Detect which cell encompasses the target text, then output its [X, Y] center coordinate. 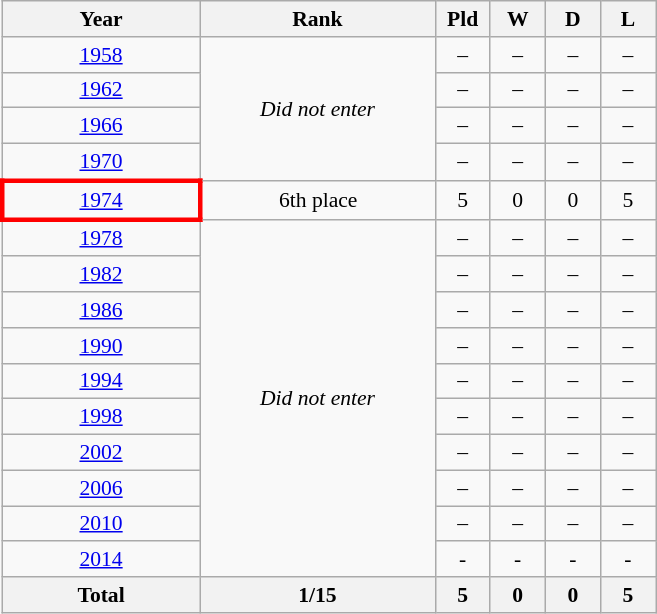
Year [101, 19]
Rank [318, 19]
1974 [101, 200]
1982 [101, 275]
2014 [101, 560]
1998 [101, 417]
1/15 [318, 595]
1990 [101, 346]
1966 [101, 126]
L [628, 19]
2010 [101, 524]
1970 [101, 162]
1978 [101, 238]
1962 [101, 90]
1958 [101, 55]
2002 [101, 453]
1994 [101, 381]
Pld [462, 19]
W [518, 19]
1986 [101, 310]
Total [101, 595]
6th place [318, 200]
2006 [101, 488]
D [572, 19]
